Scan for the cell matching the given text and deliver its (X, Y) coordinate at center. 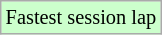
Fastest session lap (81, 17)
